Pinpoint the cell where the given text exists, returning its [X, Y] midpoint coordinate. 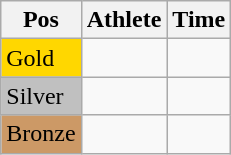
Bronze [41, 134]
Pos [41, 20]
Gold [41, 58]
Athlete [124, 20]
Time [199, 20]
Silver [41, 96]
